Capture the cell that displays the provided text and extract its [X, Y] central coordinate. 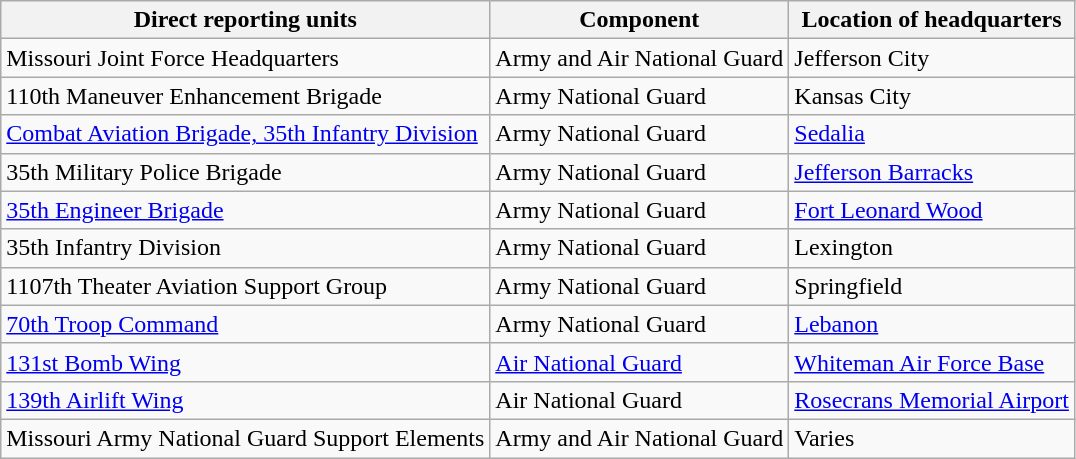
Jefferson Barracks [932, 172]
139th Airlift Wing [246, 400]
35th Military Police Brigade [246, 172]
70th Troop Command [246, 324]
35th Engineer Brigade [246, 210]
Kansas City [932, 96]
Missouri Army National Guard Support Elements [246, 438]
110th Maneuver Enhancement Brigade [246, 96]
Missouri Joint Force Headquarters [246, 58]
Component [640, 20]
Direct reporting units [246, 20]
Sedalia [932, 134]
Varies [932, 438]
Springfield [932, 286]
Location of headquarters [932, 20]
35th Infantry Division [246, 248]
Jefferson City [932, 58]
131st Bomb Wing [246, 362]
Rosecrans Memorial Airport [932, 400]
Lebanon [932, 324]
1107th Theater Aviation Support Group [246, 286]
Combat Aviation Brigade, 35th Infantry Division [246, 134]
Lexington [932, 248]
Fort Leonard Wood [932, 210]
Whiteman Air Force Base [932, 362]
